Scan for the cell matching the given text and deliver its [X, Y] coordinate at center. 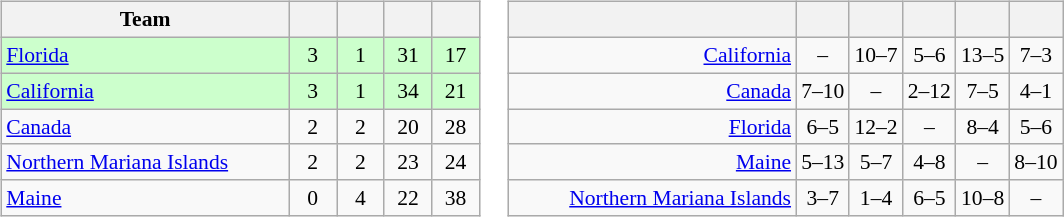
23 [408, 162]
5–13 [822, 162]
4–1 [1036, 91]
22 [408, 198]
7–5 [982, 91]
38 [456, 198]
1–4 [876, 198]
0 [313, 198]
Team [145, 20]
21 [456, 91]
2–12 [930, 91]
17 [456, 55]
8–4 [982, 127]
12–2 [876, 127]
13–5 [982, 55]
4 [360, 198]
7–10 [822, 91]
20 [408, 127]
28 [456, 127]
7–3 [1036, 55]
10–7 [876, 55]
8–10 [1036, 162]
31 [408, 55]
3–7 [822, 198]
10–8 [982, 198]
24 [456, 162]
5–7 [876, 162]
4–8 [930, 162]
34 [408, 91]
